Provide the [X, Y] coordinate of the cell's center where the given text is located.  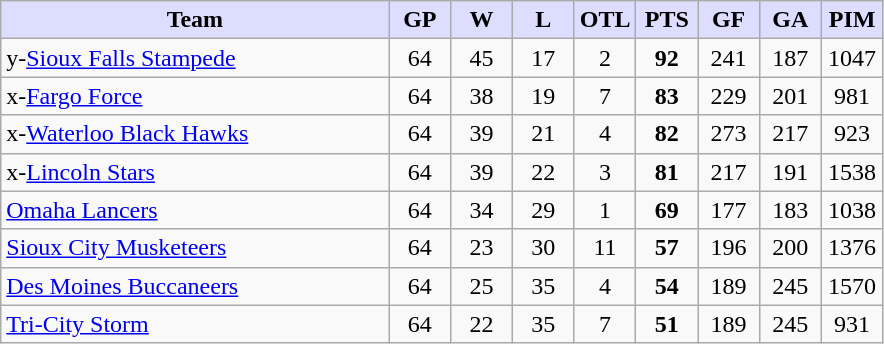
Team [195, 20]
x-Lincoln Stars [195, 172]
y-Sioux Falls Stampede [195, 58]
69 [667, 210]
923 [852, 134]
200 [790, 248]
Des Moines Buccaneers [195, 286]
19 [543, 96]
38 [482, 96]
x-Waterloo Black Hawks [195, 134]
187 [790, 58]
W [482, 20]
GA [790, 20]
981 [852, 96]
30 [543, 248]
OTL [605, 20]
1047 [852, 58]
51 [667, 324]
PIM [852, 20]
3 [605, 172]
191 [790, 172]
11 [605, 248]
Tri-City Storm [195, 324]
241 [729, 58]
GF [729, 20]
1570 [852, 286]
PTS [667, 20]
Omaha Lancers [195, 210]
23 [482, 248]
1376 [852, 248]
34 [482, 210]
54 [667, 286]
81 [667, 172]
82 [667, 134]
29 [543, 210]
229 [729, 96]
1 [605, 210]
45 [482, 58]
183 [790, 210]
57 [667, 248]
1038 [852, 210]
931 [852, 324]
25 [482, 286]
21 [543, 134]
83 [667, 96]
GP [420, 20]
x-Fargo Force [195, 96]
196 [729, 248]
177 [729, 210]
1538 [852, 172]
17 [543, 58]
Sioux City Musketeers [195, 248]
92 [667, 58]
273 [729, 134]
201 [790, 96]
2 [605, 58]
L [543, 20]
